Scan for the cell matching the given text and deliver its [x, y] coordinate at center. 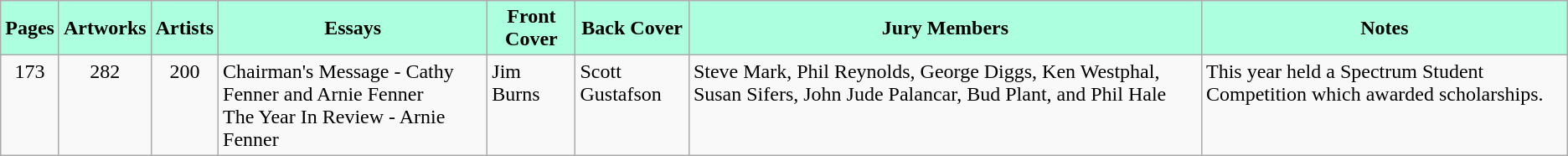
Pages [30, 29]
Back Cover [632, 29]
Artworks [105, 29]
Artists [184, 29]
Essays [353, 29]
Scott Gustafson [632, 106]
173 [30, 106]
Jury Members [945, 29]
Chairman's Message - Cathy Fenner and Arnie FennerThe Year In Review - Arnie Fenner [353, 106]
Front Cover [531, 29]
Notes [1384, 29]
This year held a Spectrum Student Competition which awarded scholarships. [1384, 106]
200 [184, 106]
282 [105, 106]
Jim Burns [531, 106]
Steve Mark, Phil Reynolds, George Diggs, Ken Westphal, Susan Sifers, John Jude Palancar, Bud Plant, and Phil Hale [945, 106]
